Return [x, y] of the center of cell containing provided text 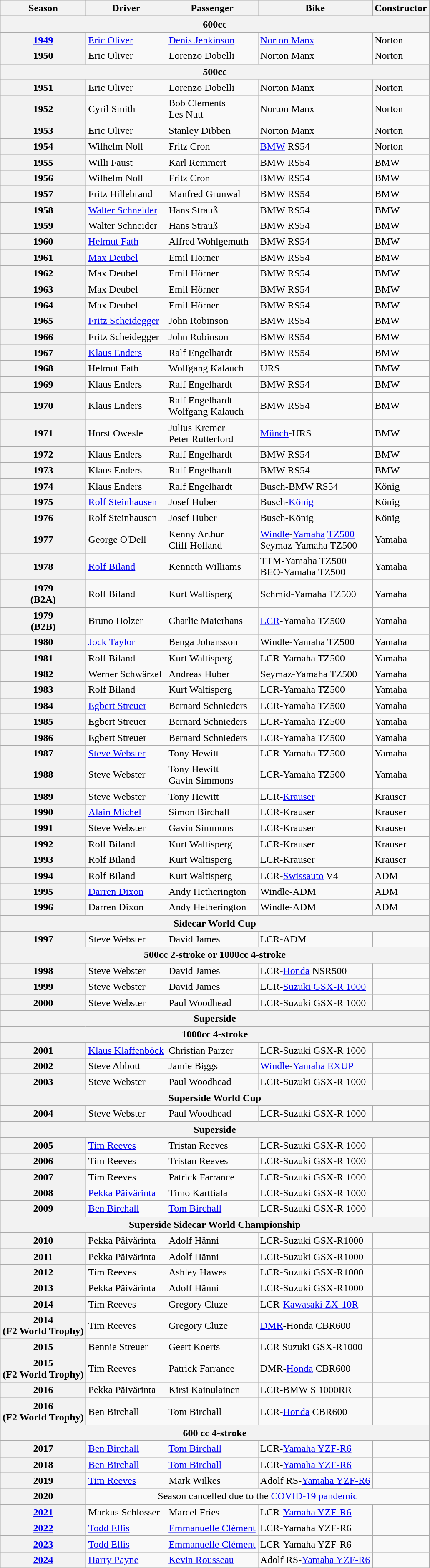
Denis Jenkinson [212, 40]
LCR-Swissauto V4 [315, 876]
1986 [43, 737]
1979(B2A) [43, 594]
2015 [43, 1347]
2024 [43, 1560]
600 cc 4-stroke [215, 1433]
1984 [43, 706]
LCR-BMW S 1000RR [315, 1390]
Karl Remmert [212, 162]
Steve Abbott [126, 1066]
George O'Dell [126, 539]
600cc [215, 24]
1967 [43, 353]
2004 [43, 1114]
1955 [43, 162]
1988 [43, 774]
2012 [43, 1272]
Horst Owesle [126, 433]
1962 [43, 273]
Alfred Wohlgemuth [212, 242]
LCR-Honda CBR600 [315, 1411]
Seymaz-Yamaha TZ500 [315, 674]
1952 [43, 109]
Bennie Streuer [126, 1347]
Season cancelled due to the COVID-19 pandemic [258, 1496]
Superside World Cup [215, 1098]
2021 [43, 1512]
1970 [43, 406]
1991 [43, 828]
1973 [43, 470]
LCR-ADM [315, 939]
Benga Johansson [212, 642]
LCR Suzuki GSX-R1000 [315, 1347]
1954 [43, 146]
Schmid-Yamaha TZ500 [315, 594]
Julius Kremer Peter Rutterford [212, 433]
2001 [43, 1050]
1980 [43, 642]
Busch-BMW RS54 [315, 486]
2022 [43, 1528]
2016 (F2 World Trophy) [43, 1411]
1958 [43, 210]
Sidecar World Cup [215, 923]
Andreas Huber [212, 674]
1999 [43, 987]
Harry Payne [126, 1560]
Windle-Yamaha TZ500 [315, 642]
1995 [43, 892]
Manfred Grunwal [212, 194]
1969 [43, 384]
Münch-URS [315, 433]
2020 [43, 1496]
2017 [43, 1449]
1979(B2B) [43, 621]
Ralf Engelhardt Wolfgang Kalauch [212, 406]
Passenger [212, 8]
1982 [43, 674]
Jock Taylor [126, 642]
Bike [315, 8]
Kevin Rousseau [212, 1560]
2014 [43, 1304]
2016 [43, 1390]
Marcel Fries [212, 1512]
Fritz Hillebrand [126, 194]
LCR-Kawasaki ZX-10R [315, 1304]
Tony Hewitt Gavin Simmons [212, 774]
1975 [43, 502]
2013 [43, 1288]
1987 [43, 753]
1977 [43, 539]
Mark Wilkes [212, 1480]
1949 [43, 40]
1966 [43, 337]
2015(F2 World Trophy) [43, 1369]
Kenneth Williams [212, 567]
Geert Koerts [212, 1347]
Ashley Hawes [212, 1272]
1972 [43, 454]
2018 [43, 1465]
1990 [43, 812]
2011 [43, 1256]
1965 [43, 321]
1953 [43, 130]
1964 [43, 305]
Jamie Biggs [212, 1066]
Gavin Simmons [212, 828]
Cyril Smith [126, 109]
Season [43, 8]
2014(F2 World Trophy) [43, 1325]
1989 [43, 797]
2010 [43, 1240]
1951 [43, 88]
1963 [43, 289]
1976 [43, 518]
1959 [43, 226]
1993 [43, 860]
1992 [43, 844]
1983 [43, 690]
Kenny Arthur Cliff Holland [212, 539]
URS [315, 368]
1957 [43, 194]
Timo Karttiala [212, 1193]
2006 [43, 1161]
2023 [43, 1544]
2000 [43, 1002]
Alain Michel [126, 812]
500cc 2-stroke or 1000cc 4-stroke [215, 955]
Constructor [401, 8]
1974 [43, 486]
1956 [43, 178]
Kirsi Kainulainen [212, 1390]
2005 [43, 1145]
Bob Clements Les Nutt [212, 109]
Windle-Yamaha EXUP [315, 1066]
2019 [43, 1480]
1000cc 4-stroke [215, 1034]
Werner Schwärzel [126, 674]
Willi Faust [126, 162]
2003 [43, 1082]
Simon Birchall [212, 812]
500cc [215, 72]
1998 [43, 971]
1971 [43, 433]
1996 [43, 907]
2008 [43, 1193]
1985 [43, 721]
Superside Sidecar World Championship [215, 1225]
1994 [43, 876]
1981 [43, 658]
Charlie Maierhans [212, 621]
Markus Schlosser [126, 1512]
1968 [43, 368]
2007 [43, 1177]
LCR-Honda NSR500 [315, 971]
TTM-Yamaha TZ500BEO-Yamaha TZ500 [315, 567]
Klaus Klaffenböck [126, 1050]
1961 [43, 258]
Wolfgang Kalauch [212, 368]
1960 [43, 242]
1978 [43, 567]
Stanley Dibben [212, 130]
Windle-Yamaha TZ500Seymaz-Yamaha TZ500 [315, 539]
1997 [43, 939]
2002 [43, 1066]
Christian Parzer [212, 1050]
2009 [43, 1209]
Bruno Holzer [126, 621]
Driver [126, 8]
1950 [43, 56]
